Return the [x, y] coordinate for the center point of the cell that contains the specified text.  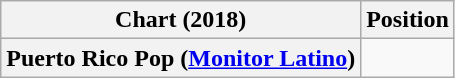
Position [408, 20]
Chart (2018) [181, 20]
Puerto Rico Pop (Monitor Latino) [181, 58]
